Locate the cell with the specified text and output its [x, y] center coordinate. 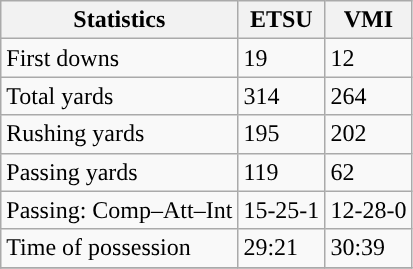
First downs [120, 58]
VMI [368, 20]
62 [368, 172]
202 [368, 134]
29:21 [282, 248]
119 [282, 172]
Passing yards [120, 172]
30:39 [368, 248]
15-25-1 [282, 210]
Total yards [120, 96]
Statistics [120, 20]
Time of possession [120, 248]
ETSU [282, 20]
Rushing yards [120, 134]
264 [368, 96]
Passing: Comp–Att–Int [120, 210]
12-28-0 [368, 210]
19 [282, 58]
12 [368, 58]
314 [282, 96]
195 [282, 134]
